Return the [x, y] coordinate for the center point of the cell that contains the specified text.  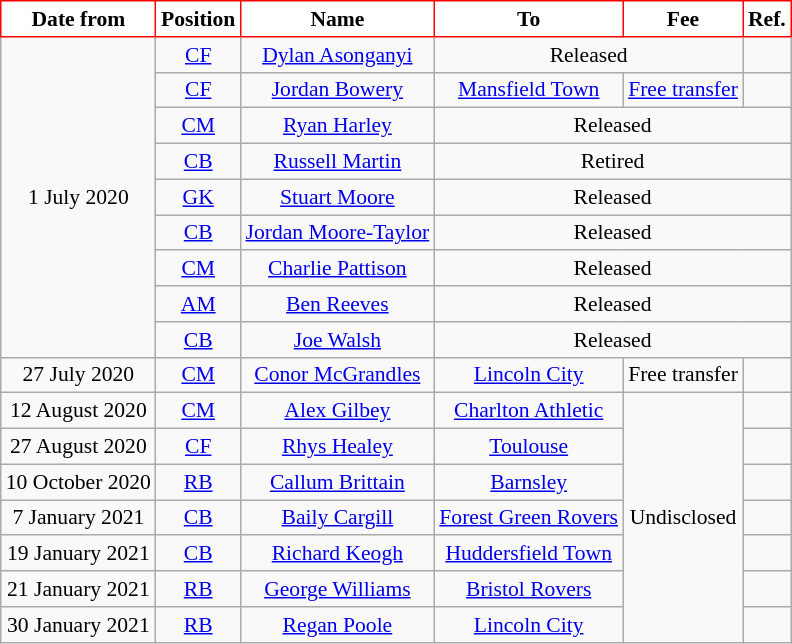
Baily Cargill [337, 518]
Rhys Healey [337, 447]
Toulouse [528, 447]
Jordan Moore-Taylor [337, 233]
AM [198, 304]
GK [198, 197]
Forest Green Rovers [528, 518]
27 August 2020 [78, 447]
Retired [612, 162]
Charlton Athletic [528, 411]
Dylan Asonganyi [337, 55]
10 October 2020 [78, 482]
Undisclosed [683, 518]
Russell Martin [337, 162]
Richard Keogh [337, 554]
Huddersfield Town [528, 554]
Name [337, 19]
George Williams [337, 589]
Date from [78, 19]
Callum Brittain [337, 482]
Joe Walsh [337, 340]
19 January 2021 [78, 554]
Jordan Bowery [337, 90]
Ben Reeves [337, 304]
Barnsley [528, 482]
1 July 2020 [78, 198]
Fee [683, 19]
7 January 2021 [78, 518]
Mansfield Town [528, 90]
Ref. [767, 19]
Ryan Harley [337, 126]
Bristol Rovers [528, 589]
27 July 2020 [78, 375]
Conor McGrandles [337, 375]
21 January 2021 [78, 589]
Charlie Pattison [337, 269]
12 August 2020 [78, 411]
To [528, 19]
Alex Gilbey [337, 411]
30 January 2021 [78, 625]
Position [198, 19]
Regan Poole [337, 625]
Stuart Moore [337, 197]
